For the text-containing cell, return its midpoint in (X, Y) coordinate format. 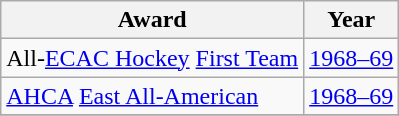
Year (352, 20)
All-ECAC Hockey First Team (152, 58)
AHCA East All-American (152, 96)
Award (152, 20)
